Locate the cell with the specified text and output its (x, y) center coordinate. 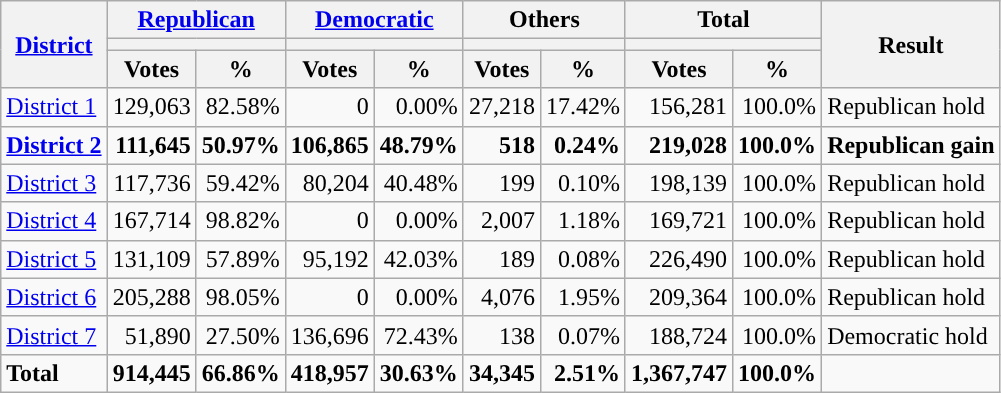
0.24% (582, 145)
226,490 (678, 259)
914,445 (152, 373)
District 6 (54, 297)
156,281 (678, 107)
167,714 (152, 221)
1.95% (582, 297)
111,645 (152, 145)
136,696 (330, 335)
2.51% (582, 373)
95,192 (330, 259)
2,007 (502, 221)
219,028 (678, 145)
27,218 (502, 107)
District 7 (54, 335)
Others (544, 20)
District 5 (54, 259)
50.97% (240, 145)
34,345 (502, 373)
59.42% (240, 183)
0.10% (582, 183)
80,204 (330, 183)
51,890 (152, 335)
129,063 (152, 107)
30.63% (418, 373)
District 2 (54, 145)
117,736 (152, 183)
Democratic hold (911, 335)
District 1 (54, 107)
1,367,747 (678, 373)
Result (911, 44)
Republican gain (911, 145)
106,865 (330, 145)
1.18% (582, 221)
27.50% (240, 335)
48.79% (418, 145)
82.58% (240, 107)
205,288 (152, 297)
418,957 (330, 373)
17.42% (582, 107)
District 3 (54, 183)
District (54, 44)
98.05% (240, 297)
40.48% (418, 183)
189 (502, 259)
188,724 (678, 335)
138 (502, 335)
98.82% (240, 221)
199 (502, 183)
42.03% (418, 259)
4,076 (502, 297)
District 4 (54, 221)
Republican (196, 20)
198,139 (678, 183)
131,109 (152, 259)
57.89% (240, 259)
Democratic (374, 20)
209,364 (678, 297)
169,721 (678, 221)
0.07% (582, 335)
66.86% (240, 373)
0.08% (582, 259)
518 (502, 145)
72.43% (418, 335)
